For the text-containing cell, return its midpoint in (x, y) coordinate format. 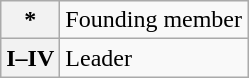
Leader (154, 58)
* (30, 20)
Founding member (154, 20)
I–IV (30, 58)
